Identify which cell holds the provided text, then report its (x, y) central coordinate. 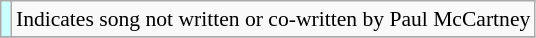
Indicates song not written or co-written by Paul McCartney (273, 19)
